For the text-containing cell, return its midpoint in [X, Y] coordinate format. 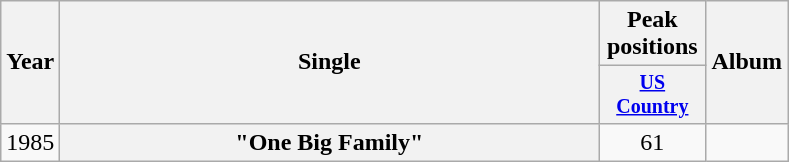
1985 [30, 142]
US Country [652, 94]
Year [30, 62]
"One Big Family" [330, 142]
Peak positions [652, 34]
61 [652, 142]
Single [330, 62]
Album [747, 62]
